From the cell containing the given text, extract its center point as (X, Y) coordinate. 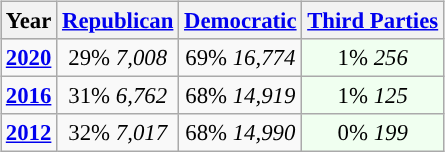
68% 14,919 (240, 96)
0% 199 (373, 133)
69% 16,774 (240, 58)
Democratic (240, 21)
2016 (29, 96)
2020 (29, 58)
68% 14,990 (240, 133)
1% 256 (373, 58)
2012 (29, 133)
Third Parties (373, 21)
29% 7,008 (118, 58)
31% 6,762 (118, 96)
32% 7,017 (118, 133)
Republican (118, 21)
1% 125 (373, 96)
Year (29, 21)
